Locate the cell with the specified text and output its (x, y) center coordinate. 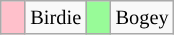
Bogey (142, 17)
Birdie (56, 17)
